Return the (X, Y) coordinate for the center point of the cell that contains the specified text.  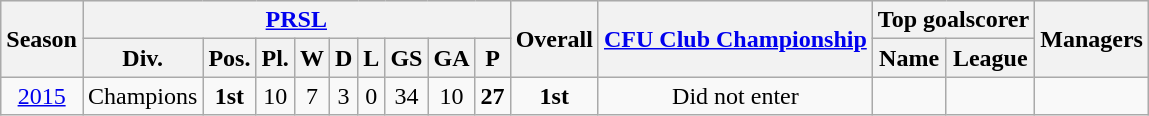
Name (909, 58)
Champions (142, 96)
2015 (42, 96)
GS (406, 58)
Pos. (230, 58)
Season (42, 39)
D (343, 58)
Top goalscorer (953, 20)
CFU Club Championship (735, 39)
3 (343, 96)
League (990, 58)
7 (312, 96)
Managers (1092, 39)
0 (372, 96)
GA (452, 58)
27 (492, 96)
L (372, 58)
W (312, 58)
PRSL (296, 20)
Pl. (275, 58)
34 (406, 96)
Div. (142, 58)
Overall (554, 39)
Did not enter (735, 96)
P (492, 58)
